Detect which cell encompasses the target text, then output its [X, Y] center coordinate. 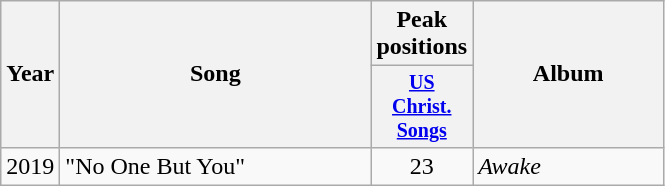
USChrist.Songs [422, 106]
Song [216, 74]
Album [568, 74]
"No One But You" [216, 166]
Awake [568, 166]
Year [30, 74]
2019 [30, 166]
Peak positions [422, 34]
23 [422, 166]
